Locate the cell with the specified text and output its [x, y] center coordinate. 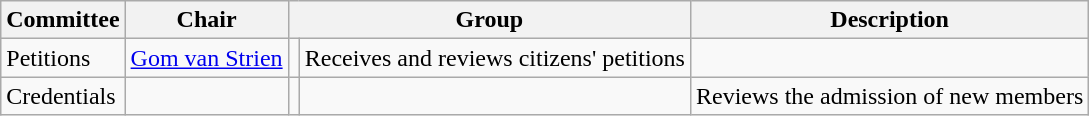
Committee [63, 20]
Credentials [63, 96]
Petitions [63, 58]
Reviews the admission of new members [889, 96]
Gom van Strien [206, 58]
Description [889, 20]
Chair [206, 20]
Receives and reviews citizens' petitions [494, 58]
Group [489, 20]
